Search for the cell housing the specified text and yield its (x, y) center coordinate. 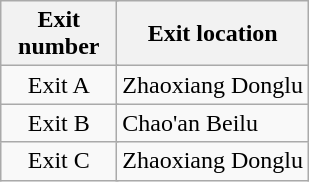
Chao'an Beilu (213, 123)
Exit location (213, 34)
Exit C (59, 161)
Exit A (59, 85)
Exit B (59, 123)
Exit number (59, 34)
